Scan for the cell matching the given text and deliver its (x, y) coordinate at center. 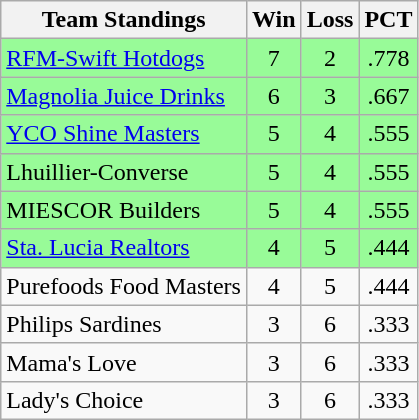
7 (274, 58)
Lady's Choice (124, 400)
YCO Shine Masters (124, 134)
.778 (388, 58)
Loss (330, 20)
Philips Sardines (124, 324)
RFM-Swift Hotdogs (124, 58)
Mama's Love (124, 362)
Magnolia Juice Drinks (124, 96)
Purefoods Food Masters (124, 286)
Sta. Lucia Realtors (124, 248)
2 (330, 58)
PCT (388, 20)
MIESCOR Builders (124, 210)
Lhuillier-Converse (124, 172)
Team Standings (124, 20)
Win (274, 20)
.667 (388, 96)
